Return [X, Y] of the center of cell containing provided text 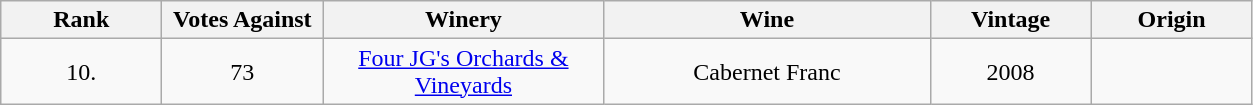
Vintage [1010, 20]
Cabernet Franc [767, 72]
Wine [767, 20]
Winery [464, 20]
2008 [1010, 72]
Votes Against [242, 20]
10. [82, 72]
Rank [82, 20]
Origin [1172, 20]
73 [242, 72]
Four JG's Orchards & Vineyards [464, 72]
